From the cell containing the given text, extract its center point as [x, y] coordinate. 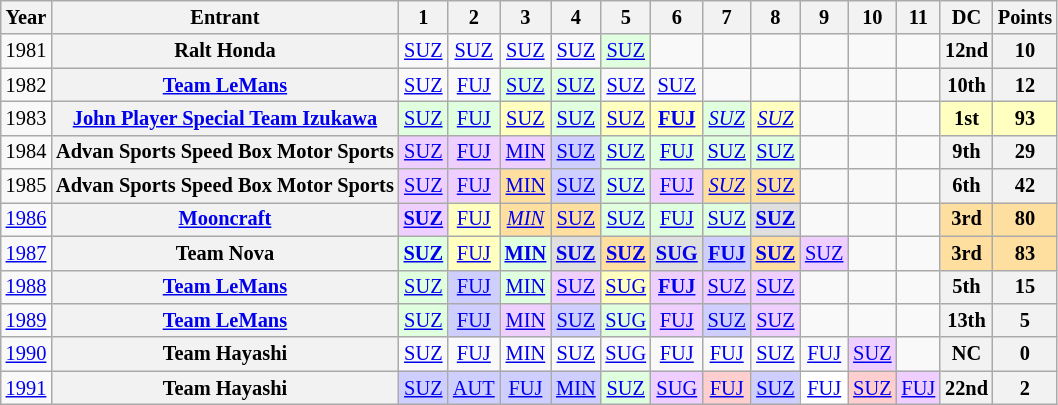
1983 [26, 118]
8 [776, 17]
29 [1025, 152]
Ralt Honda [224, 51]
0 [1025, 354]
1 [424, 17]
13th [966, 320]
DC [966, 17]
AUT [474, 388]
83 [1025, 253]
1989 [26, 320]
John Player Special Team Izukawa [224, 118]
Team Nova [224, 253]
1990 [26, 354]
Mooncraft [224, 219]
9th [966, 152]
5th [966, 287]
12 [1025, 85]
4 [576, 17]
1984 [26, 152]
1988 [26, 287]
7 [727, 17]
NC [966, 354]
10th [966, 85]
11 [918, 17]
1987 [26, 253]
1982 [26, 85]
15 [1025, 287]
22nd [966, 388]
1991 [26, 388]
1986 [26, 219]
12nd [966, 51]
Entrant [224, 17]
1985 [26, 186]
1981 [26, 51]
1st [966, 118]
6 [677, 17]
42 [1025, 186]
93 [1025, 118]
Year [26, 17]
80 [1025, 219]
3 [526, 17]
9 [824, 17]
Points [1025, 17]
6th [966, 186]
